Find where the given text appears and provide that cell's center as [x, y] coordinate. 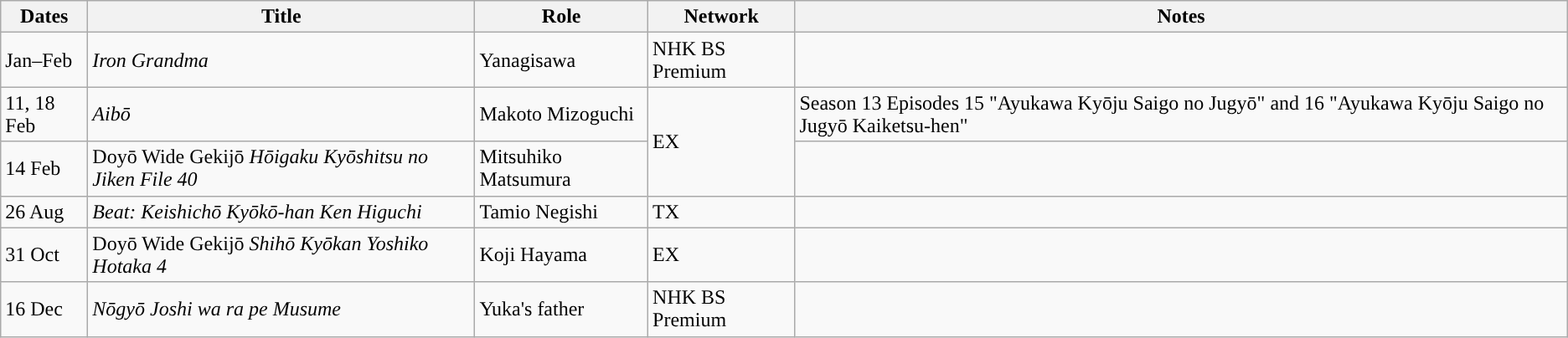
Aibō [281, 114]
Yuka's father [561, 310]
26 Aug [44, 212]
Dates [44, 17]
31 Oct [44, 254]
Koji Hayama [561, 254]
Yanagisawa [561, 60]
Iron Grandma [281, 60]
Doyō Wide Gekijō Hōigaku Kyōshitsu no Jiken File 40 [281, 169]
Notes [1181, 17]
Mitsuhiko Matsumura [561, 169]
Network [722, 17]
11, 18 Feb [44, 114]
Doyō Wide Gekijō Shihō Kyōkan Yoshiko Hotaka 4 [281, 254]
16 Dec [44, 310]
Jan–Feb [44, 60]
Beat: Keishichō Kyōkō-han Ken Higuchi [281, 212]
Role [561, 17]
TX [722, 212]
Makoto Mizoguchi [561, 114]
14 Feb [44, 169]
Tamio Negishi [561, 212]
Nōgyō Joshi wa ra pe Musume [281, 310]
Title [281, 17]
Season 13 Episodes 15 "Ayukawa Kyōju Saigo no Jugyō" and 16 "Ayukawa Kyōju Saigo no Jugyō Kaiketsu-hen" [1181, 114]
